Extract the [x, y] coordinate from the center of the cell holding the provided text.  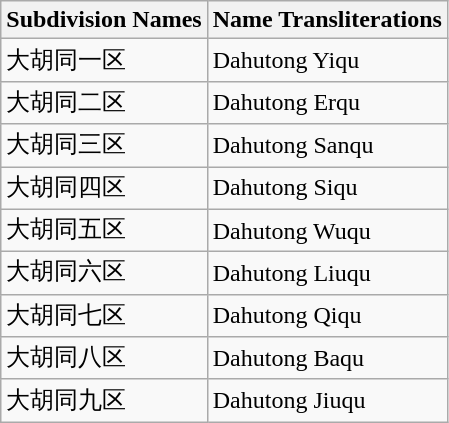
大胡同五区 [104, 230]
大胡同三区 [104, 146]
大胡同四区 [104, 188]
大胡同二区 [104, 102]
Dahutong Wuqu [327, 230]
Dahutong Sanqu [327, 146]
大胡同八区 [104, 358]
大胡同九区 [104, 400]
Dahutong Jiuqu [327, 400]
大胡同六区 [104, 274]
Name Transliterations [327, 20]
Dahutong Erqu [327, 102]
Dahutong Liuqu [327, 274]
Dahutong Baqu [327, 358]
Dahutong Yiqu [327, 60]
大胡同一区 [104, 60]
Dahutong Siqu [327, 188]
Subdivision Names [104, 20]
Dahutong Qiqu [327, 316]
大胡同七区 [104, 316]
